Output the [x, y] coordinate of the center of the cell containing the given text.  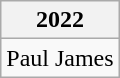
Paul James [60, 58]
2022 [60, 20]
